Capture the cell that displays the provided text and extract its (x, y) central coordinate. 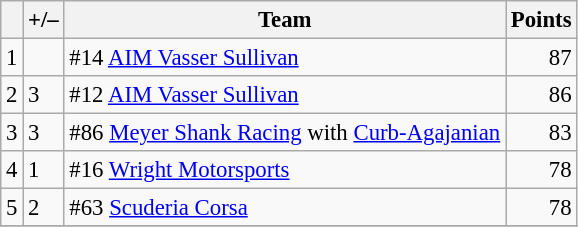
+/– (44, 20)
4 (12, 170)
#86 Meyer Shank Racing with Curb-Agajanian (284, 133)
83 (542, 133)
Team (284, 20)
86 (542, 95)
Points (542, 20)
#12 AIM Vasser Sullivan (284, 95)
#14 AIM Vasser Sullivan (284, 58)
87 (542, 58)
5 (12, 208)
#16 Wright Motorsports (284, 170)
#63 Scuderia Corsa (284, 208)
